Capture the cell that displays the provided text and extract its (x, y) central coordinate. 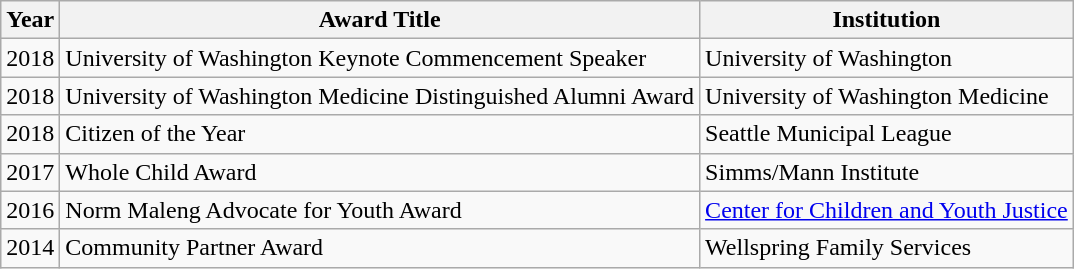
Community Partner Award (380, 248)
University of Washington Medicine Distinguished Alumni Award (380, 96)
Norm Maleng Advocate for Youth Award (380, 210)
2014 (30, 248)
Institution (887, 20)
2016 (30, 210)
Citizen of the Year (380, 134)
University of Washington Keynote Commencement Speaker (380, 58)
Seattle Municipal League (887, 134)
2017 (30, 172)
Whole Child Award (380, 172)
Center for Children and Youth Justice (887, 210)
Year (30, 20)
Wellspring Family Services (887, 248)
Award Title (380, 20)
Simms/Mann Institute (887, 172)
University of Washington (887, 58)
University of Washington Medicine (887, 96)
